For the text-containing cell, return its midpoint in [X, Y] coordinate format. 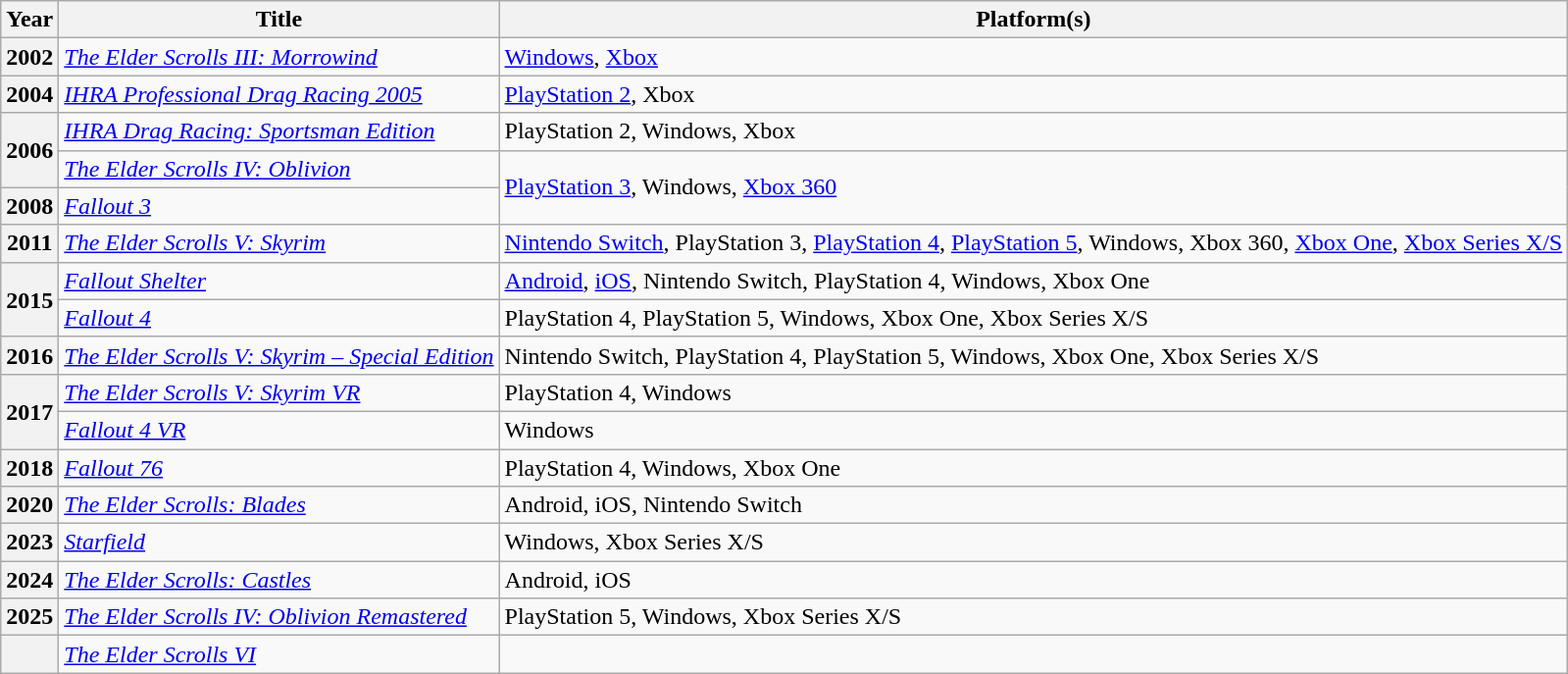
2006 [29, 150]
PlayStation 5, Windows, Xbox Series X/S [1034, 617]
Android, iOS, Nintendo Switch [1034, 505]
PlayStation 4, Windows, Xbox One [1034, 468]
Windows, Xbox Series X/S [1034, 543]
The Elder Scrolls IV: Oblivion Remastered [278, 617]
The Elder Scrolls III: Morrowind [278, 57]
2004 [29, 94]
The Elder Scrolls IV: Oblivion [278, 169]
Android, iOS, Nintendo Switch, PlayStation 4, Windows, Xbox One [1034, 281]
2011 [29, 243]
Nintendo Switch, PlayStation 3, PlayStation 4, PlayStation 5, Windows, Xbox 360, Xbox One, Xbox Series X/S [1034, 243]
Fallout 76 [278, 468]
2020 [29, 505]
Windows, Xbox [1034, 57]
PlayStation 4, Windows [1034, 392]
2016 [29, 355]
PlayStation 2, Xbox [1034, 94]
2025 [29, 617]
Title [278, 20]
2023 [29, 543]
Windows [1034, 430]
PlayStation 4, PlayStation 5, Windows, Xbox One, Xbox Series X/S [1034, 318]
The Elder Scrolls V: Skyrim VR [278, 392]
Fallout 4 VR [278, 430]
The Elder Scrolls V: Skyrim [278, 243]
Platform(s) [1034, 20]
2008 [29, 206]
Fallout Shelter [278, 281]
Fallout 3 [278, 206]
Year [29, 20]
The Elder Scrolls VI [278, 654]
Android, iOS [1034, 580]
Nintendo Switch, PlayStation 4, PlayStation 5, Windows, Xbox One, Xbox Series X/S [1034, 355]
PlayStation 2, Windows, Xbox [1034, 131]
The Elder Scrolls: Blades [278, 505]
The Elder Scrolls V: Skyrim – Special Edition [278, 355]
2024 [29, 580]
IHRA Professional Drag Racing 2005 [278, 94]
2017 [29, 411]
PlayStation 3, Windows, Xbox 360 [1034, 187]
IHRA Drag Racing: Sportsman Edition [278, 131]
Fallout 4 [278, 318]
2015 [29, 299]
The Elder Scrolls: Castles [278, 580]
Starfield [278, 543]
2018 [29, 468]
2002 [29, 57]
